Pinpoint the cell where the given text exists, returning its (X, Y) midpoint coordinate. 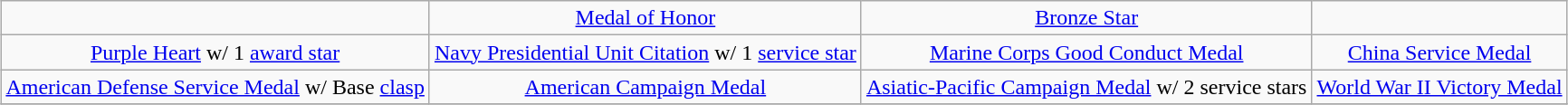
Purple Heart w/ 1 award star (215, 52)
Bronze Star (1086, 18)
Navy Presidential Unit Citation w/ 1 service star (645, 52)
Medal of Honor (645, 18)
China Service Medal (1439, 52)
Marine Corps Good Conduct Medal (1086, 52)
World War II Victory Medal (1439, 87)
American Defense Service Medal w/ Base clasp (215, 87)
American Campaign Medal (645, 87)
Asiatic-Pacific Campaign Medal w/ 2 service stars (1086, 87)
